Scan for the cell matching the given text and deliver its (X, Y) coordinate at center. 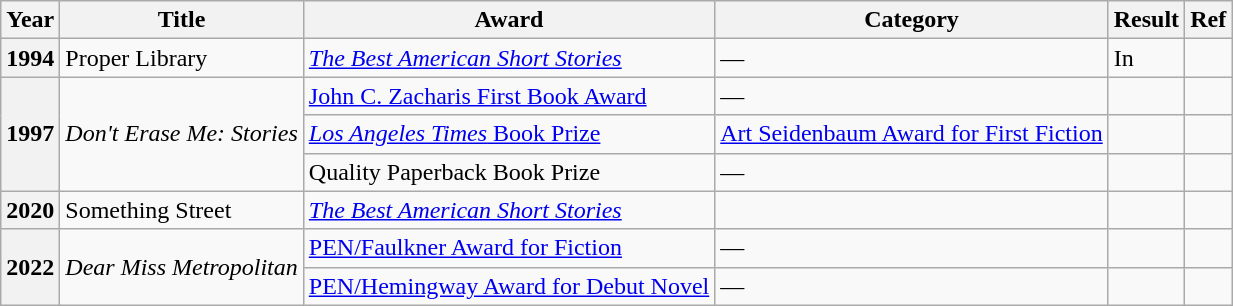
Los Angeles Times Book Prize (508, 134)
John C. Zacharis First Book Award (508, 96)
PEN/Faulkner Award for Fiction (508, 248)
Art Seidenbaum Award for First Fiction (912, 134)
Ref (1208, 20)
Title (182, 20)
Something Street (182, 210)
Award (508, 20)
Quality Paperback Book Prize (508, 172)
Don't Erase Me: Stories (182, 134)
2020 (30, 210)
In (1146, 58)
1997 (30, 134)
1994 (30, 58)
Result (1146, 20)
PEN/Hemingway Award for Debut Novel (508, 286)
Category (912, 20)
Year (30, 20)
Dear Miss Metropolitan (182, 267)
Proper Library (182, 58)
2022 (30, 267)
